Find where the given text appears and provide that cell's center as (X, Y) coordinate. 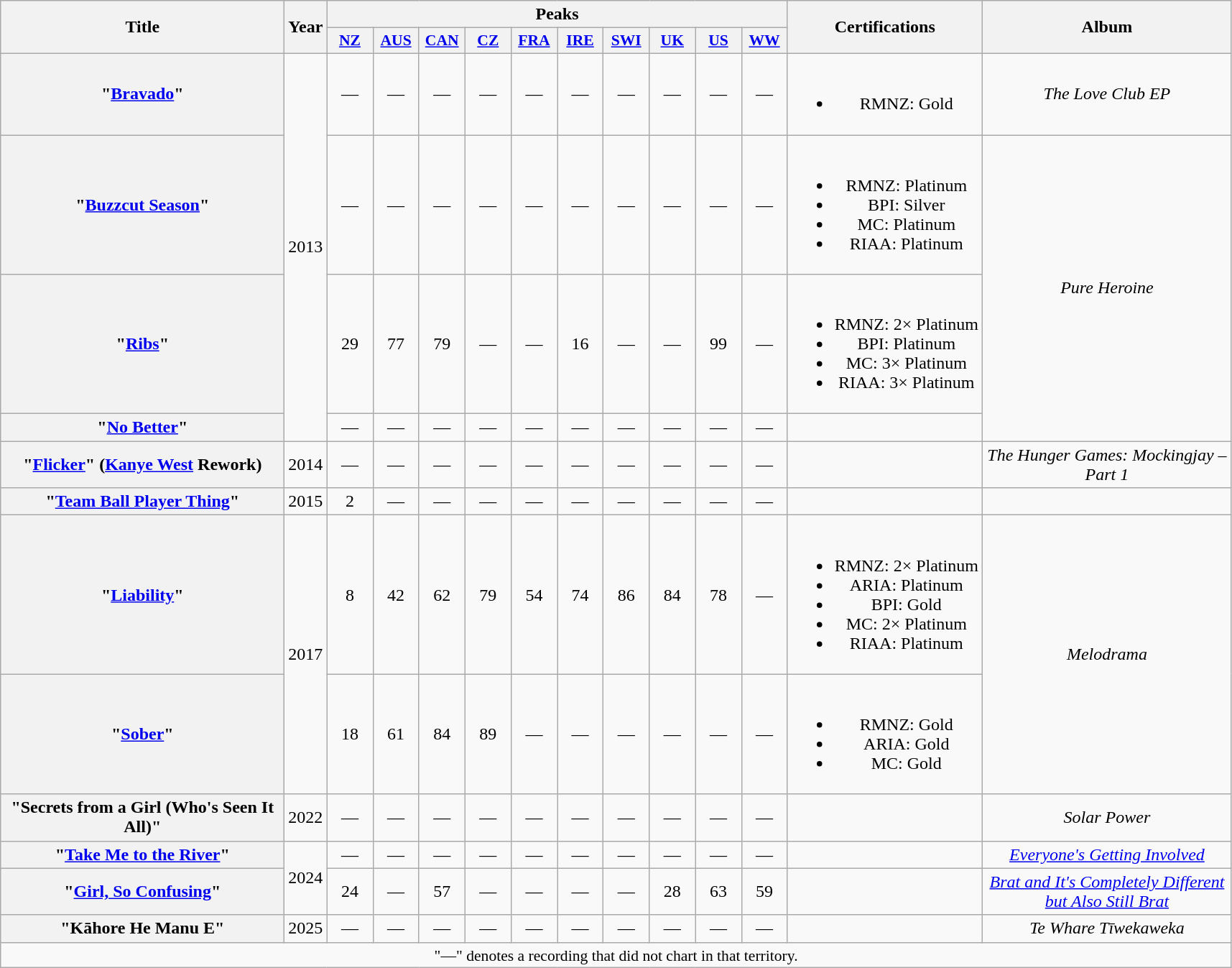
2017 (306, 655)
"Bravado" (142, 93)
RMNZ: 2× PlatinumARIA: PlatinumBPI: GoldMC: 2× PlatinumRIAA: Platinum (885, 595)
Brat and It's Completely Different but Also Still Brat (1106, 891)
29 (350, 344)
NZ (350, 41)
24 (350, 891)
AUS (396, 41)
2015 (306, 502)
89 (488, 734)
Pure Heroine (1106, 288)
54 (534, 595)
57 (442, 891)
99 (718, 344)
US (718, 41)
"Liability" (142, 595)
2013 (306, 247)
Te Whare Tīwekaweka (1106, 928)
2022 (306, 818)
"Secrets from a Girl (Who's Seen It All)" (142, 818)
SWI (626, 41)
28 (672, 891)
FRA (534, 41)
IRE (580, 41)
Peaks (557, 14)
"Kāhore He Manu E" (142, 928)
"Sober" (142, 734)
62 (442, 595)
Album (1106, 27)
8 (350, 595)
"Ribs" (142, 344)
61 (396, 734)
16 (580, 344)
Melodrama (1106, 655)
Certifications (885, 27)
RMNZ: PlatinumBPI: SilverMC: PlatinumRIAA: Platinum (885, 205)
Year (306, 27)
RMNZ: GoldARIA: GoldMC: Gold (885, 734)
"Team Ball Player Thing" (142, 502)
WW (764, 41)
"Girl, So Confusing" (142, 891)
2025 (306, 928)
RMNZ: 2× PlatinumBPI: PlatinumMC: 3× PlatinumRIAA: 3× Platinum (885, 344)
42 (396, 595)
"Take Me to the River" (142, 854)
"No Better" (142, 428)
Title (142, 27)
2024 (306, 878)
63 (718, 891)
18 (350, 734)
86 (626, 595)
CAN (442, 41)
2014 (306, 464)
74 (580, 595)
78 (718, 595)
The Hunger Games: Mockingjay – Part 1 (1106, 464)
"Buzzcut Season" (142, 205)
CZ (488, 41)
Everyone's Getting Involved (1106, 854)
"—" denotes a recording that did not chart in that territory. (616, 955)
59 (764, 891)
Solar Power (1106, 818)
RMNZ: Gold (885, 93)
2 (350, 502)
The Love Club EP (1106, 93)
"Flicker" (Kanye West Rework) (142, 464)
UK (672, 41)
77 (396, 344)
